Identify which cell holds the provided text, then report its [X, Y] central coordinate. 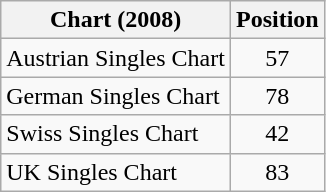
Austrian Singles Chart [116, 58]
German Singles Chart [116, 96]
57 [277, 58]
42 [277, 134]
Chart (2008) [116, 20]
78 [277, 96]
Swiss Singles Chart [116, 134]
Position [277, 20]
83 [277, 172]
UK Singles Chart [116, 172]
